Capture the cell that displays the provided text and extract its (X, Y) central coordinate. 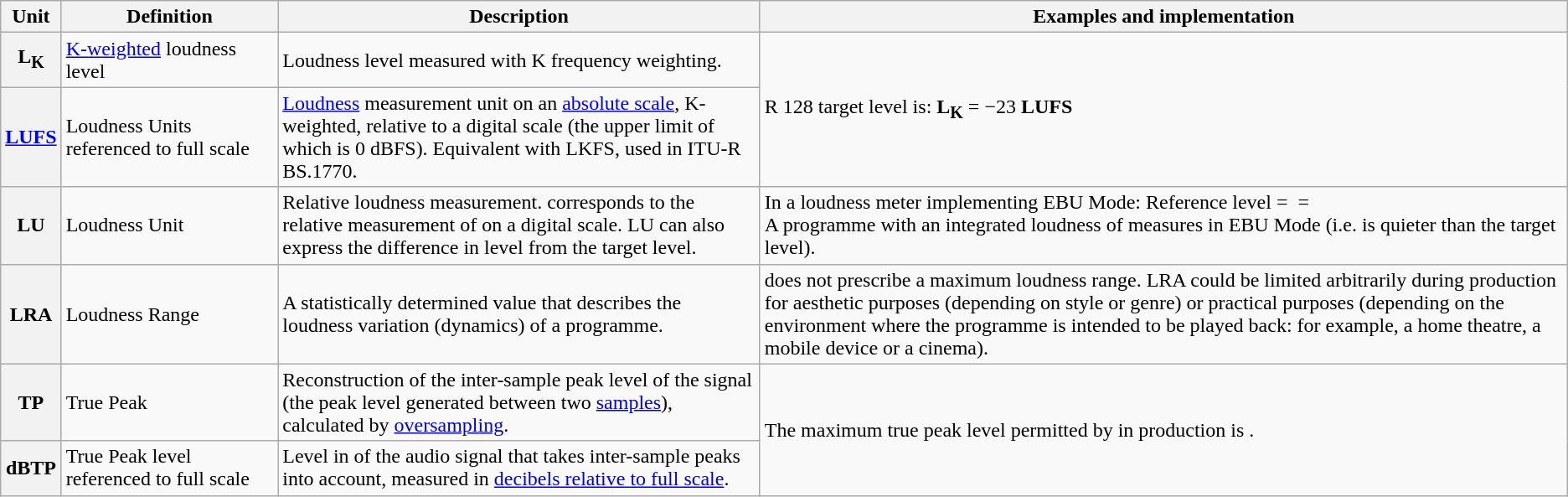
LK (31, 60)
LU (31, 225)
Unit (31, 17)
Loudness Unit (169, 225)
Reconstruction of the inter-sample peak level of the signal (the peak level generated between two samples), calculated by oversampling. (519, 402)
Definition (169, 17)
Loudness Units referenced to full scale (169, 137)
K-weighted loudness level (169, 60)
Loudness level measured with K frequency weighting. (519, 60)
True Peak level referenced to full scale (169, 468)
True Peak (169, 402)
TP (31, 402)
Description (519, 17)
Examples and implementation (1163, 17)
dBTP (31, 468)
A statistically determined value that describes the loudness variation (dynamics) of a programme. (519, 313)
LRA (31, 313)
Loudness Range (169, 313)
R 128 target level is: LK = −23 LUFS (1163, 110)
Level in of the audio signal that takes inter-sample peaks into account, measured in decibels relative to full scale. (519, 468)
The maximum true peak level permitted by in production is . (1163, 429)
LUFS (31, 137)
